Identify which cell holds the provided text, then report its (X, Y) central coordinate. 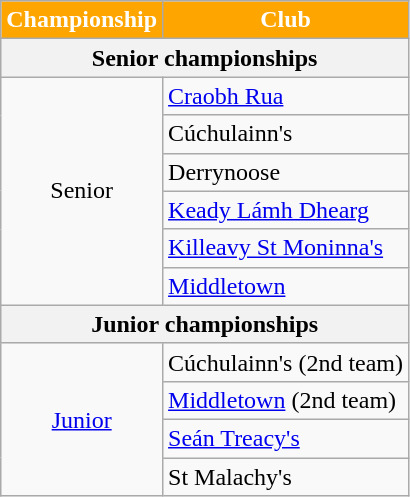
Senior (82, 191)
Middletown (286, 286)
St Malachy's (286, 477)
Keady Lámh Dhearg (286, 210)
Derrynoose (286, 172)
Championship (82, 20)
Club (286, 20)
Craobh Rua (286, 96)
Senior championships (205, 58)
Junior (82, 419)
Cúchulainn's (2nd team) (286, 362)
Middletown (2nd team) (286, 400)
Seán Treacy's (286, 438)
Cúchulainn's (286, 134)
Killeavy St Moninna's (286, 248)
Junior championships (205, 324)
